Output the (X, Y) coordinate of the center of the cell containing the given text.  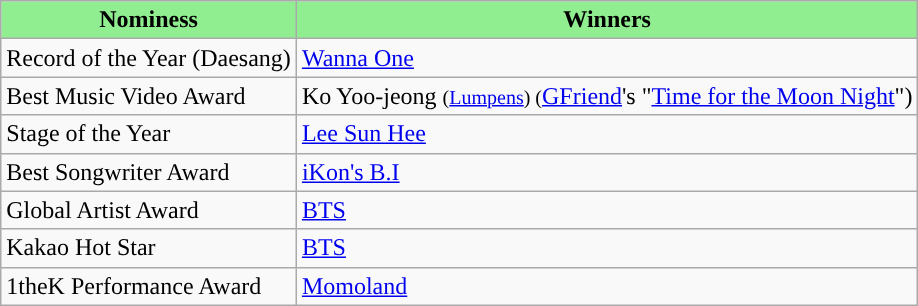
Record of the Year (Daesang) (149, 58)
Nominess (149, 20)
Lee Sun Hee (607, 134)
Winners (607, 20)
Best Music Video Award (149, 96)
1theK Performance Award (149, 286)
Wanna One (607, 58)
Ko Yoo-jeong (Lumpens) (GFriend's "Time for the Moon Night") (607, 96)
Best Songwriter Award (149, 172)
iKon's B.I (607, 172)
Kakao Hot Star (149, 248)
Global Artist Award (149, 210)
Stage of the Year (149, 134)
Momoland (607, 286)
